Locate the cell with the specified text and output its [x, y] center coordinate. 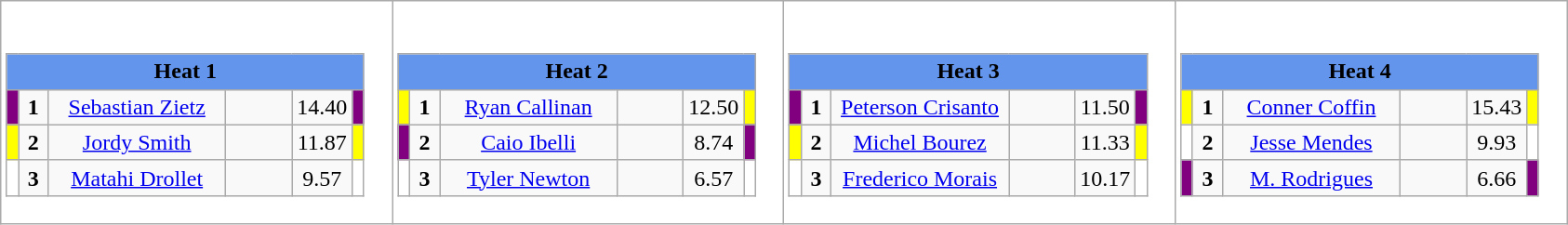
Conner Coffin [1311, 107]
9.93 [1497, 142]
Heat 1 [185, 72]
Heat 2 1 Ryan Callinan 12.50 2 Caio Ibelli 8.74 3 Tyler Newton 6.57 [588, 112]
Heat 2 [577, 72]
11.33 [1105, 142]
Heat 3 1 Peterson Crisanto 11.50 2 Michel Bourez 11.33 3 Frederico Morais 10.17 [980, 112]
6.57 [714, 178]
Frederico Morais [921, 178]
Heat 4 1 Conner Coffin 15.43 2 Jesse Mendes 9.93 3 M. Rodrigues 6.66 [1371, 112]
8.74 [714, 142]
12.50 [714, 107]
15.43 [1497, 107]
Caio Ibelli [528, 142]
9.57 [322, 178]
14.40 [322, 107]
Peterson Crisanto [921, 107]
Michel Bourez [921, 142]
Jesse Mendes [1311, 142]
Heat 4 [1360, 72]
Tyler Newton [528, 178]
11.87 [322, 142]
10.17 [1105, 178]
Sebastian Zietz [138, 107]
Heat 3 [968, 72]
6.66 [1497, 178]
11.50 [1105, 107]
Jordy Smith [138, 142]
Heat 1 1 Sebastian Zietz 14.40 2 Jordy Smith 11.87 3 Matahi Drollet 9.57 [197, 112]
Matahi Drollet [138, 178]
M. Rodrigues [1311, 178]
Ryan Callinan [528, 107]
